Detect which cell encompasses the target text, then output its (x, y) center coordinate. 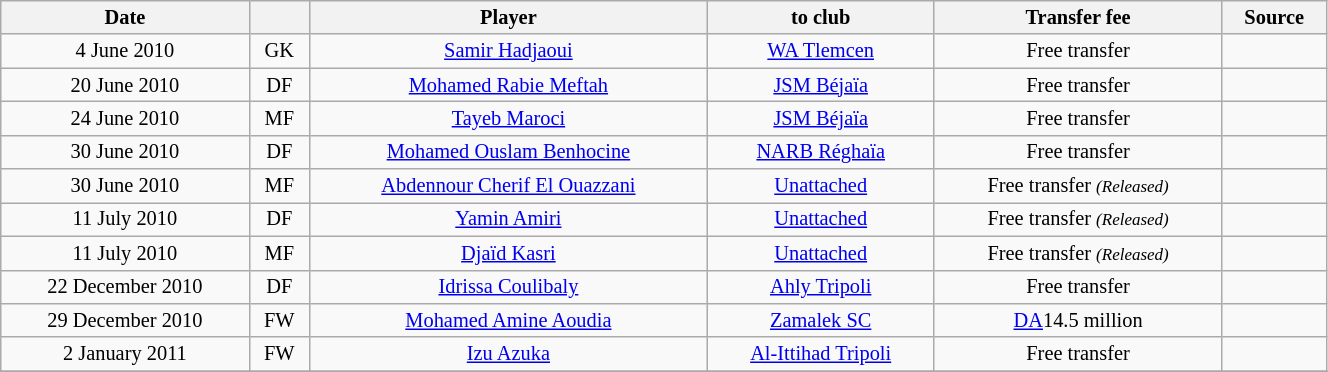
Izu Azuka (509, 354)
Source (1274, 17)
20 June 2010 (125, 85)
2 January 2011 (125, 354)
24 June 2010 (125, 118)
29 December 2010 (125, 320)
Player (509, 17)
Ahly Tripoli (820, 287)
Samir Hadjaoui (509, 51)
Zamalek SC (820, 320)
22 December 2010 (125, 287)
Idrissa Coulibaly (509, 287)
Tayeb Maroci (509, 118)
to club (820, 17)
Al-Ittihad Tripoli (820, 354)
Date (125, 17)
Transfer fee (1078, 17)
Djaïd Kasri (509, 253)
Mohamed Rabie Meftah (509, 85)
DA14.5 million (1078, 320)
NARB Réghaïa (820, 152)
Yamin Amiri (509, 219)
Abdennour Cherif El Ouazzani (509, 186)
WA Tlemcen (820, 51)
Mohamed Ouslam Benhocine (509, 152)
4 June 2010 (125, 51)
GK (280, 51)
Mohamed Amine Aoudia (509, 320)
